Locate the cell with the specified text and output its (X, Y) center coordinate. 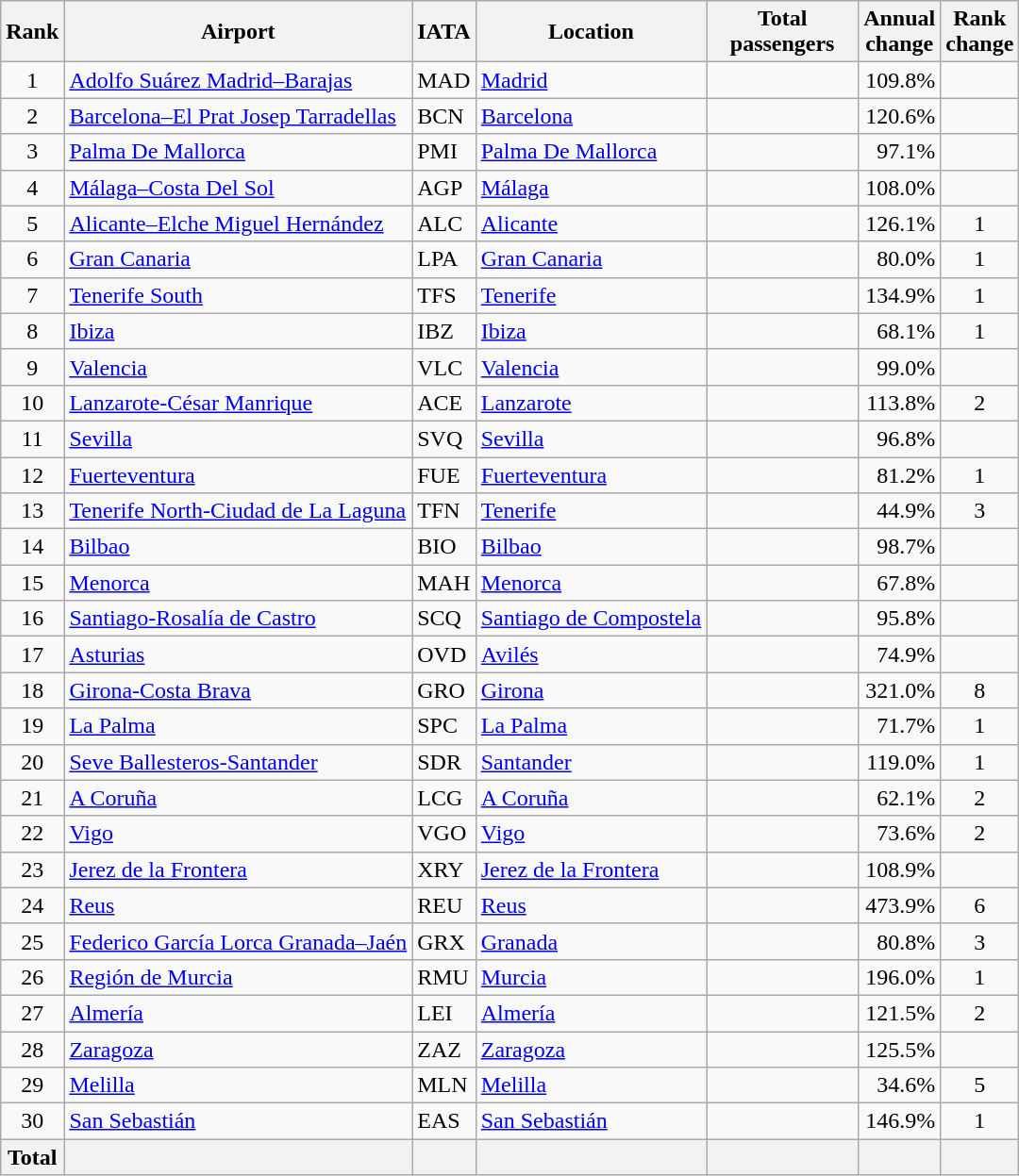
126.1% (900, 224)
Santiago de Compostela (591, 619)
Barcelona (591, 116)
24 (32, 905)
Tenerife South (238, 295)
80.8% (900, 941)
134.9% (900, 295)
Murcia (591, 977)
AGP (444, 188)
10 (32, 403)
96.8% (900, 439)
IATA (444, 32)
Adolfo Suárez Madrid–Barajas (238, 80)
119.0% (900, 762)
REU (444, 905)
25 (32, 941)
FUE (444, 474)
Asturias (238, 654)
Alicante–Elche Miguel Hernández (238, 224)
80.0% (900, 259)
OVD (444, 654)
GRX (444, 941)
Málaga–Costa Del Sol (238, 188)
Santiago-Rosalía de Castro (238, 619)
26 (32, 977)
97.1% (900, 152)
71.7% (900, 726)
Región de Murcia (238, 977)
Rank (32, 32)
LEI (444, 1013)
ZAZ (444, 1050)
113.8% (900, 403)
29 (32, 1085)
Girona (591, 690)
67.8% (900, 583)
120.6% (900, 116)
ALC (444, 224)
Federico García Lorca Granada–Jaén (238, 941)
GRO (444, 690)
RMU (444, 977)
LPA (444, 259)
Totalpassengers (783, 32)
23 (32, 870)
14 (32, 547)
98.7% (900, 547)
Avilés (591, 654)
44.9% (900, 511)
Barcelona–El Prat Josep Tarradellas (238, 116)
68.1% (900, 331)
12 (32, 474)
SPC (444, 726)
PMI (444, 152)
MLN (444, 1085)
20 (32, 762)
Total (32, 1157)
Seve Ballesteros-Santander (238, 762)
108.0% (900, 188)
73.6% (900, 834)
109.8% (900, 80)
TFN (444, 511)
121.5% (900, 1013)
146.9% (900, 1121)
18 (32, 690)
34.6% (900, 1085)
21 (32, 798)
Girona-Costa Brava (238, 690)
95.8% (900, 619)
16 (32, 619)
473.9% (900, 905)
Tenerife North-Ciudad de La Laguna (238, 511)
4 (32, 188)
81.2% (900, 474)
28 (32, 1050)
22 (32, 834)
99.0% (900, 367)
Airport (238, 32)
17 (32, 654)
7 (32, 295)
MAD (444, 80)
Granada (591, 941)
Annualchange (900, 32)
15 (32, 583)
BCN (444, 116)
13 (32, 511)
SCQ (444, 619)
SDR (444, 762)
Málaga (591, 188)
Alicante (591, 224)
ACE (444, 403)
125.5% (900, 1050)
108.9% (900, 870)
321.0% (900, 690)
Lanzarote (591, 403)
Santander (591, 762)
27 (32, 1013)
IBZ (444, 331)
EAS (444, 1121)
MAH (444, 583)
BIO (444, 547)
30 (32, 1121)
VGO (444, 834)
Madrid (591, 80)
XRY (444, 870)
TFS (444, 295)
VLC (444, 367)
SVQ (444, 439)
Location (591, 32)
196.0% (900, 977)
74.9% (900, 654)
Rankchange (979, 32)
Lanzarote-César Manrique (238, 403)
LCG (444, 798)
11 (32, 439)
9 (32, 367)
19 (32, 726)
62.1% (900, 798)
